From the cell containing the given text, extract its center point as [x, y] coordinate. 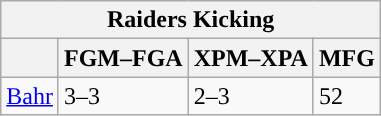
FGM–FGA [123, 58]
XPM–XPA [250, 58]
Bahr [30, 96]
2–3 [250, 96]
MFG [346, 58]
Raiders Kicking [191, 20]
3–3 [123, 96]
52 [346, 96]
